Provide the (x, y) coordinate of the cell's center where the given text is located.  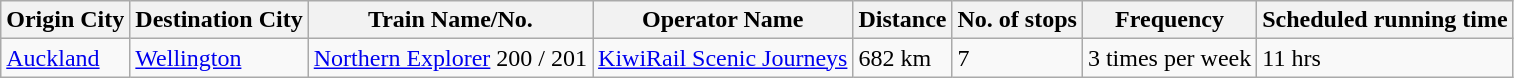
Destination City (219, 20)
11 hrs (1385, 58)
Auckland (66, 58)
682 km (902, 58)
Wellington (219, 58)
3 times per week (1169, 58)
Origin City (66, 20)
Northern Explorer 200 / 201 (450, 58)
No. of stops (1017, 20)
Distance (902, 20)
KiwiRail Scenic Journeys (723, 58)
Scheduled running time (1385, 20)
Operator Name (723, 20)
Frequency (1169, 20)
Train Name/No. (450, 20)
7 (1017, 58)
